Scan for the cell matching the given text and deliver its (X, Y) coordinate at center. 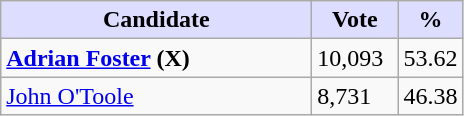
John O'Toole (156, 96)
Adrian Foster (X) (156, 58)
% (430, 20)
53.62 (430, 58)
46.38 (430, 96)
Candidate (156, 20)
8,731 (355, 96)
Vote (355, 20)
10,093 (355, 58)
